From the cell containing the given text, extract its center point as [x, y] coordinate. 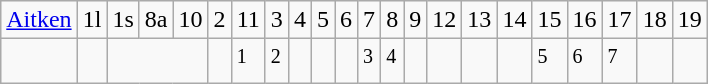
14 [514, 20]
Aitken [39, 20]
9 [416, 20]
1s [123, 20]
8 [392, 20]
12 [444, 20]
1 [248, 62]
19 [690, 20]
18 [654, 20]
13 [480, 20]
16 [584, 20]
10 [190, 20]
1l [92, 20]
8a [156, 20]
17 [620, 20]
15 [550, 20]
11 [248, 20]
